Search for the cell housing the specified text and yield its [X, Y] center coordinate. 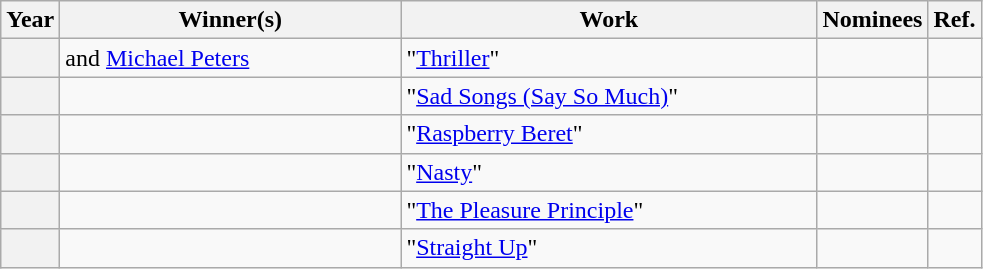
"Nasty" [609, 172]
Year [30, 20]
"Straight Up" [609, 248]
Work [609, 20]
"Sad Songs (Say So Much)" [609, 96]
"Thriller" [609, 58]
"The Pleasure Principle" [609, 210]
Nominees [872, 20]
and Michael Peters [230, 58]
Winner(s) [230, 20]
"Raspberry Beret" [609, 134]
Ref. [954, 20]
